Capture the cell that displays the provided text and extract its [x, y] central coordinate. 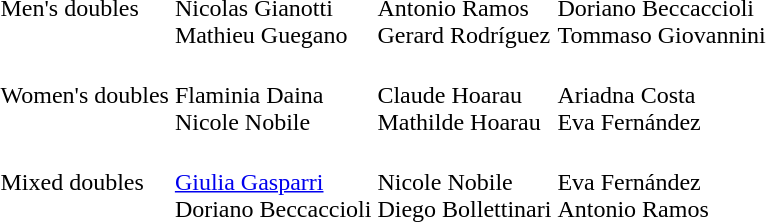
Claude HoarauMathilde Hoarau [464, 95]
Flaminia DainaNicole Nobile [273, 95]
